Return the [X, Y] coordinate for the center point of the cell that contains the specified text.  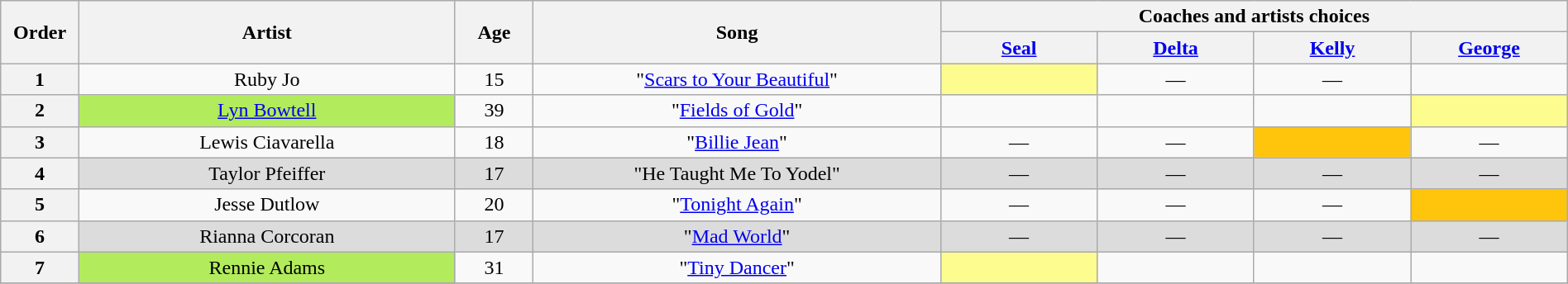
"Tiny Dancer" [738, 267]
Ruby Jo [266, 79]
Jesse Dutlow [266, 205]
15 [495, 79]
Rianna Corcoran [266, 236]
Kelly [1331, 48]
Artist [266, 32]
"Tonight Again" [738, 205]
3 [40, 142]
20 [495, 205]
Age [495, 32]
6 [40, 236]
Seal [1019, 48]
31 [495, 267]
Delta [1176, 48]
"Fields of Gold" [738, 111]
2 [40, 111]
7 [40, 267]
39 [495, 111]
Lewis Ciavarella [266, 142]
Order [40, 32]
"He Taught Me To Yodel" [738, 173]
Coaches and artists choices [1254, 17]
4 [40, 173]
"Billie Jean" [738, 142]
Rennie Adams [266, 267]
18 [495, 142]
1 [40, 79]
"Scars to Your Beautiful" [738, 79]
Taylor Pfeiffer [266, 173]
Song [738, 32]
"Mad World" [738, 236]
5 [40, 205]
George [1489, 48]
Lyn Bowtell [266, 111]
